Detect which cell encompasses the target text, then output its (X, Y) center coordinate. 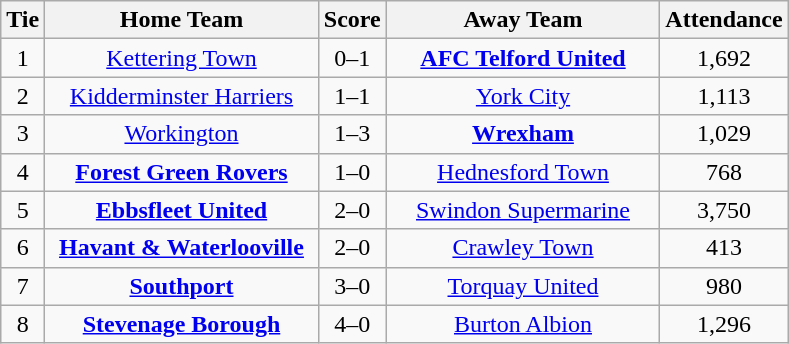
768 (724, 172)
Tie (23, 20)
1,692 (724, 58)
AFC Telford United (523, 58)
1–0 (352, 172)
Havant & Waterlooville (182, 248)
4–0 (352, 324)
5 (23, 210)
6 (23, 248)
Swindon Supermarine (523, 210)
Burton Albion (523, 324)
Wrexham (523, 134)
3,750 (724, 210)
1–3 (352, 134)
Crawley Town (523, 248)
York City (523, 96)
Workington (182, 134)
Forest Green Rovers (182, 172)
Stevenage Borough (182, 324)
980 (724, 286)
3 (23, 134)
Hednesford Town (523, 172)
2 (23, 96)
Southport (182, 286)
3–0 (352, 286)
Home Team (182, 20)
8 (23, 324)
Attendance (724, 20)
Ebbsfleet United (182, 210)
1 (23, 58)
Kettering Town (182, 58)
0–1 (352, 58)
Torquay United (523, 286)
Score (352, 20)
1–1 (352, 96)
4 (23, 172)
Away Team (523, 20)
1,029 (724, 134)
1,296 (724, 324)
413 (724, 248)
7 (23, 286)
1,113 (724, 96)
Kidderminster Harriers (182, 96)
